Provide the (X, Y) coordinate of the cell's center where the given text is located.  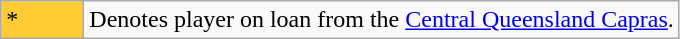
* (42, 20)
Denotes player on loan from the Central Queensland Capras. (382, 20)
